Return the (X, Y) coordinate for the center point of the cell that contains the specified text.  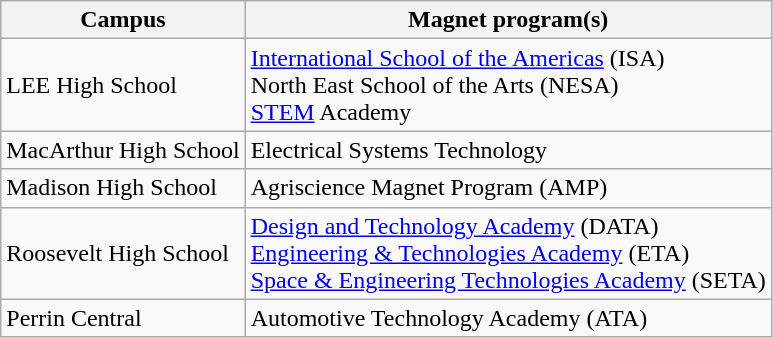
Magnet program(s) (508, 20)
Electrical Systems Technology (508, 150)
International School of the Americas (ISA) North East School of the Arts (NESA) STEM Academy (508, 85)
Agriscience Magnet Program (AMP) (508, 188)
Roosevelt High School (123, 253)
LEE High School (123, 85)
Perrin Central (123, 318)
MacArthur High School (123, 150)
Automotive Technology Academy (ATA) (508, 318)
Campus (123, 20)
Design and Technology Academy (DATA) Engineering & Technologies Academy (ETA) Space & Engineering Technologies Academy (SETA) (508, 253)
Madison High School (123, 188)
